Detect which cell encompasses the target text, then output its [X, Y] center coordinate. 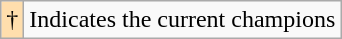
Indicates the current champions [182, 20]
† [12, 20]
